Output the [x, y] coordinate of the center of the cell containing the given text.  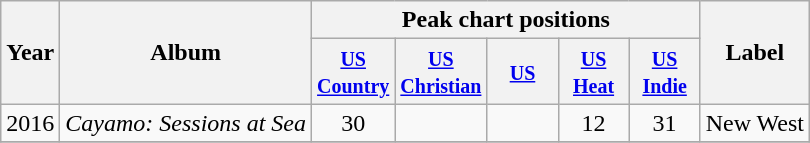
US Indie [664, 72]
Album [186, 52]
US [522, 72]
30 [354, 123]
12 [594, 123]
US Heat [594, 72]
31 [664, 123]
Label [754, 52]
New West [754, 123]
Cayamo: Sessions at Sea [186, 123]
Peak chart positions [506, 20]
US Christian [441, 72]
US Country [354, 72]
2016 [30, 123]
Year [30, 52]
